Identify which cell holds the provided text, then report its [x, y] central coordinate. 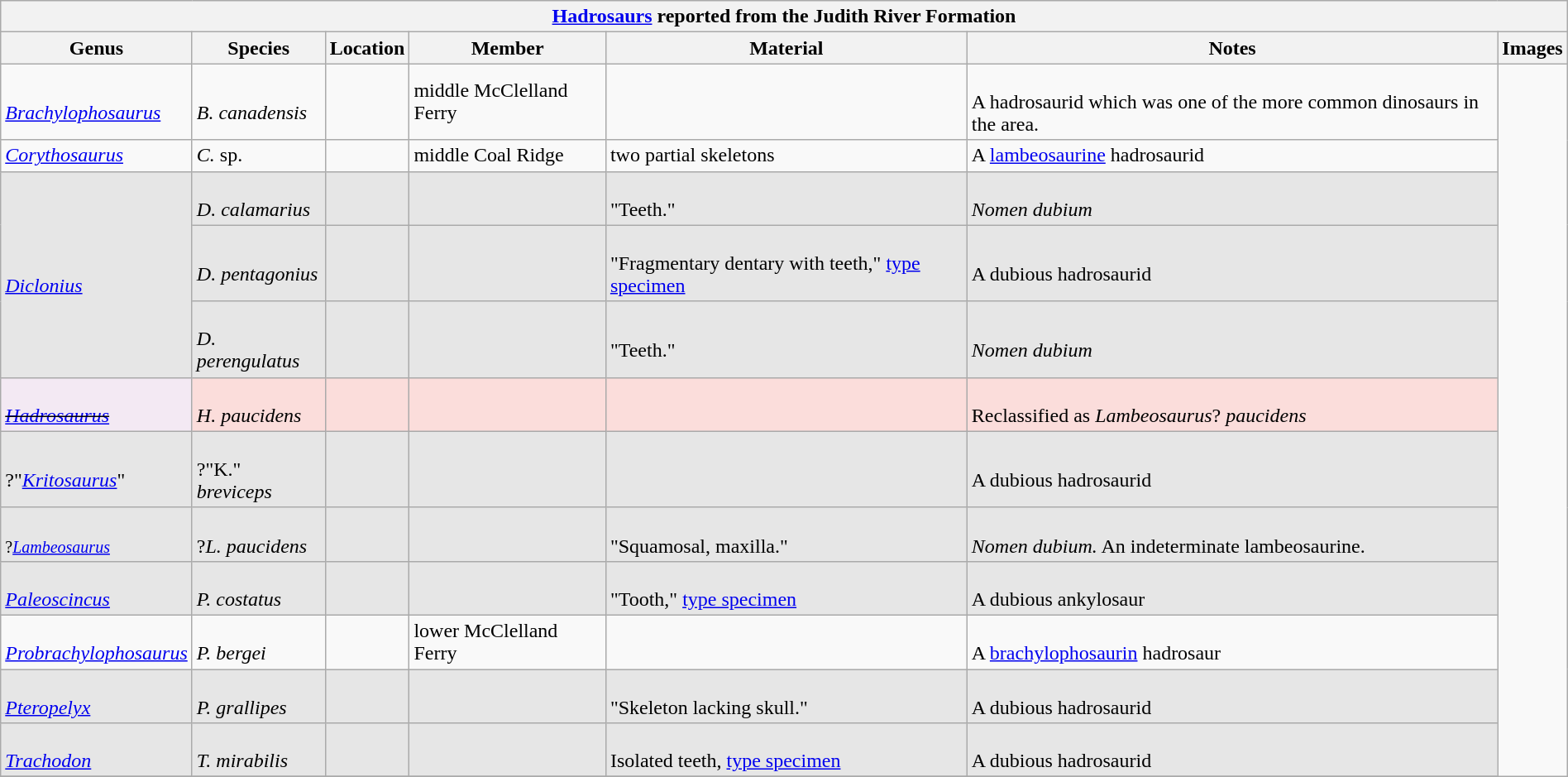
Reclassified as Lambeosaurus? paucidens [1232, 404]
Pteropelyx [97, 695]
?"K." breviceps [258, 469]
Paleoscincus [97, 588]
Hadrosaurus [97, 404]
A hadrosaurid which was one of the more common dinosaurs in the area. [1232, 102]
two partial skeletons [786, 156]
H. paucidens [258, 404]
Isolated teeth, type specimen [786, 750]
A dubious ankylosaur [1232, 588]
Images [1532, 48]
D. perengulatus [258, 339]
Diclonius [97, 275]
middle McClelland Ferry [508, 102]
Brachylophosaurus [97, 102]
A lambeosaurine hadrosaurid [1232, 156]
P. grallipes [258, 695]
middle Coal Ridge [508, 156]
A brachylophosaurin hadrosaur [1232, 642]
Probrachylophosaurus [97, 642]
T. mirabilis [258, 750]
Corythosaurus [97, 156]
Hadrosaurs reported from the Judith River Formation [784, 17]
"Skeleton lacking skull." [786, 695]
Location [367, 48]
?Lambeosaurus [97, 535]
Member [508, 48]
?L. paucidens [258, 535]
lower McClelland Ferry [508, 642]
"Tooth," type specimen [786, 588]
D. pentagonius [258, 263]
C. sp. [258, 156]
"Fragmentary dentary with teeth," type specimen [786, 263]
B. canadensis [258, 102]
P. costatus [258, 588]
Trachodon [97, 750]
Notes [1232, 48]
D. calamarius [258, 199]
?"Kritosaurus" [97, 469]
Nomen dubium. An indeterminate lambeosaurine. [1232, 535]
P. bergei [258, 642]
Material [786, 48]
"Squamosal, maxilla." [786, 535]
Genus [97, 48]
Species [258, 48]
